For the text-containing cell, return its midpoint in (X, Y) coordinate format. 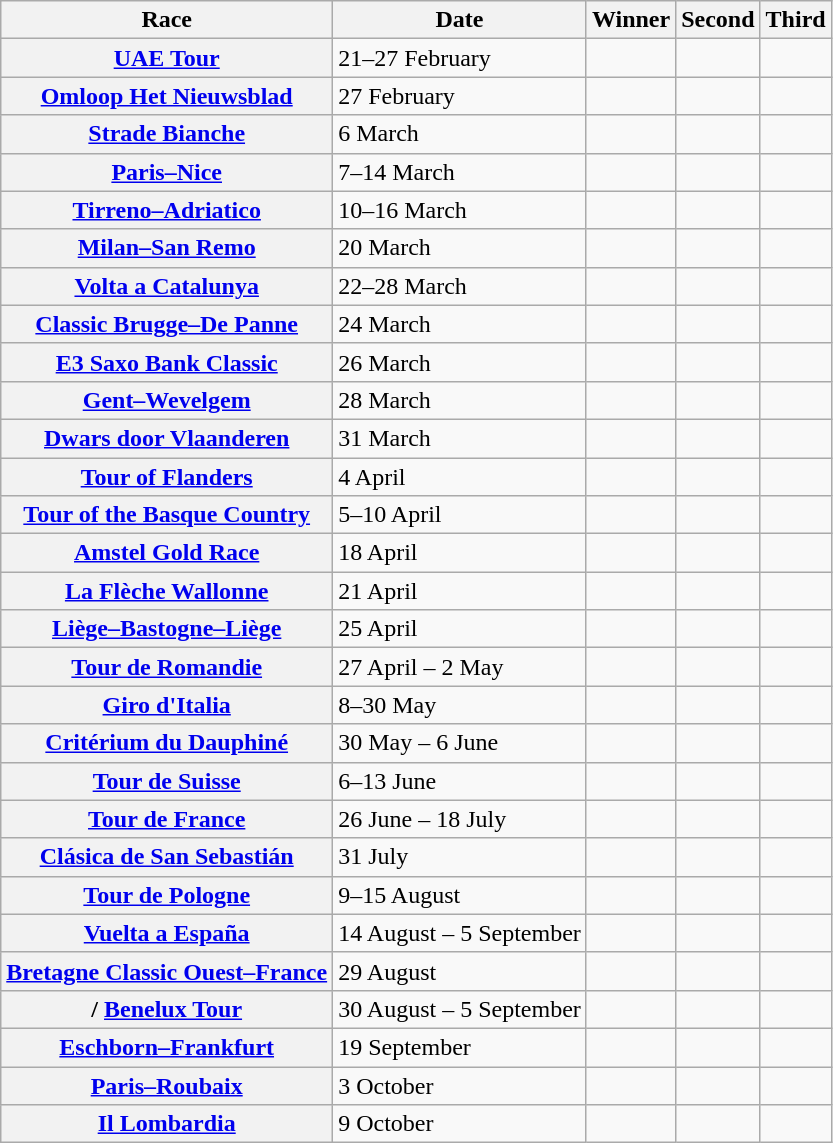
5–10 April (460, 515)
Winner (630, 20)
10–16 March (460, 210)
21 April (460, 591)
Vuelta a España (167, 933)
E3 Saxo Bank Classic (167, 362)
Bretagne Classic Ouest–France (167, 971)
Tirreno–Adriatico (167, 210)
18 April (460, 553)
Volta a Catalunya (167, 286)
Amstel Gold Race (167, 553)
Il Lombardia (167, 1124)
25 April (460, 629)
Eschborn–Frankfurt (167, 1047)
6 March (460, 134)
Strade Bianche (167, 134)
Second (718, 20)
3 October (460, 1085)
Tour of Flanders (167, 477)
Clásica de San Sebastián (167, 857)
Classic Brugge–De Panne (167, 324)
Paris–Roubaix (167, 1085)
Paris–Nice (167, 172)
Dwars door Vlaanderen (167, 438)
Gent–Wevelgem (167, 400)
14 August – 5 September (460, 933)
9–15 August (460, 895)
22–28 March (460, 286)
Tour de Romandie (167, 667)
Critérium du Dauphiné (167, 743)
27 April – 2 May (460, 667)
31 March (460, 438)
26 June – 18 July (460, 819)
Tour de Pologne (167, 895)
/ Benelux Tour (167, 1009)
Tour de Suisse (167, 781)
6–13 June (460, 781)
Giro d'Italia (167, 705)
Tour de France (167, 819)
UAE Tour (167, 58)
31 July (460, 857)
Race (167, 20)
Date (460, 20)
8–30 May (460, 705)
29 August (460, 971)
30 May – 6 June (460, 743)
La Flèche Wallonne (167, 591)
Liège–Bastogne–Liège (167, 629)
21–27 February (460, 58)
30 August – 5 September (460, 1009)
9 October (460, 1124)
4 April (460, 477)
Third (796, 20)
20 March (460, 248)
27 February (460, 96)
19 September (460, 1047)
28 March (460, 400)
26 March (460, 362)
7–14 March (460, 172)
Tour of the Basque Country (167, 515)
Milan–San Remo (167, 248)
Omloop Het Nieuwsblad (167, 96)
24 March (460, 324)
